From the cell containing the given text, extract its center point as (X, Y) coordinate. 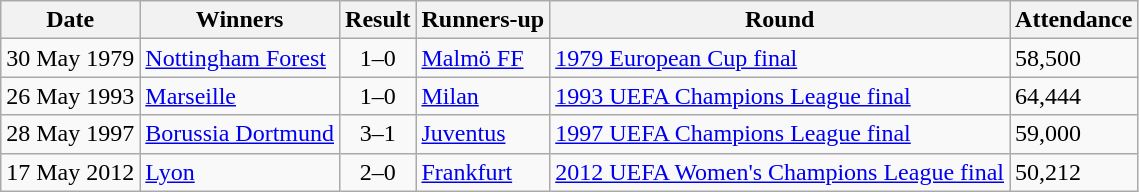
Juventus (483, 134)
1993 UEFA Champions League final (780, 96)
Nottingham Forest (240, 58)
58,500 (1074, 58)
Frankfurt (483, 172)
1997 UEFA Champions League final (780, 134)
Milan (483, 96)
Runners-up (483, 20)
Winners (240, 20)
50,212 (1074, 172)
Marseille (240, 96)
30 May 1979 (70, 58)
Round (780, 20)
Attendance (1074, 20)
Malmö FF (483, 58)
1979 European Cup final (780, 58)
17 May 2012 (70, 172)
59,000 (1074, 134)
Result (378, 20)
26 May 1993 (70, 96)
Date (70, 20)
28 May 1997 (70, 134)
3–1 (378, 134)
2012 UEFA Women's Champions League final (780, 172)
Lyon (240, 172)
2–0 (378, 172)
64,444 (1074, 96)
Borussia Dortmund (240, 134)
